Scan for the cell matching the given text and deliver its [x, y] coordinate at center. 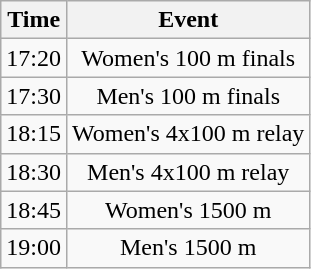
Time [34, 20]
Event [188, 20]
Women's 4x100 m relay [188, 134]
18:30 [34, 172]
Men's 4x100 m relay [188, 172]
Men's 100 m finals [188, 96]
Men's 1500 m [188, 248]
19:00 [34, 248]
17:30 [34, 96]
17:20 [34, 58]
18:15 [34, 134]
Women's 100 m finals [188, 58]
Women's 1500 m [188, 210]
18:45 [34, 210]
